From the cell containing the given text, extract its center point as (X, Y) coordinate. 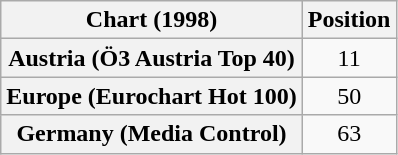
Germany (Media Control) (152, 134)
Position (349, 20)
11 (349, 58)
Chart (1998) (152, 20)
Austria (Ö3 Austria Top 40) (152, 58)
Europe (Eurochart Hot 100) (152, 96)
63 (349, 134)
50 (349, 96)
